Provide the [X, Y] coordinate of the cell's center where the given text is located.  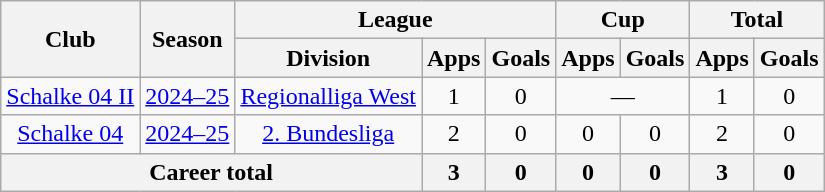
Schalke 04 II [70, 96]
Club [70, 39]
Season [188, 39]
Regionalliga West [328, 96]
Total [757, 20]
League [396, 20]
Schalke 04 [70, 134]
2. Bundesliga [328, 134]
Cup [623, 20]
Division [328, 58]
— [623, 96]
Career total [212, 172]
